Extract the (x, y) coordinate from the center of the cell holding the provided text.  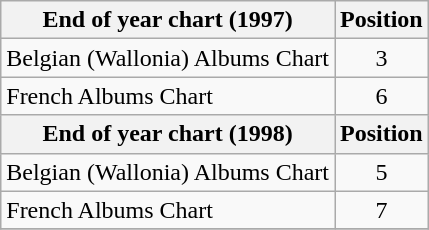
7 (381, 210)
End of year chart (1997) (168, 20)
5 (381, 172)
3 (381, 58)
6 (381, 96)
End of year chart (1998) (168, 134)
